Return the [X, Y] coordinate for the center point of the cell that contains the specified text.  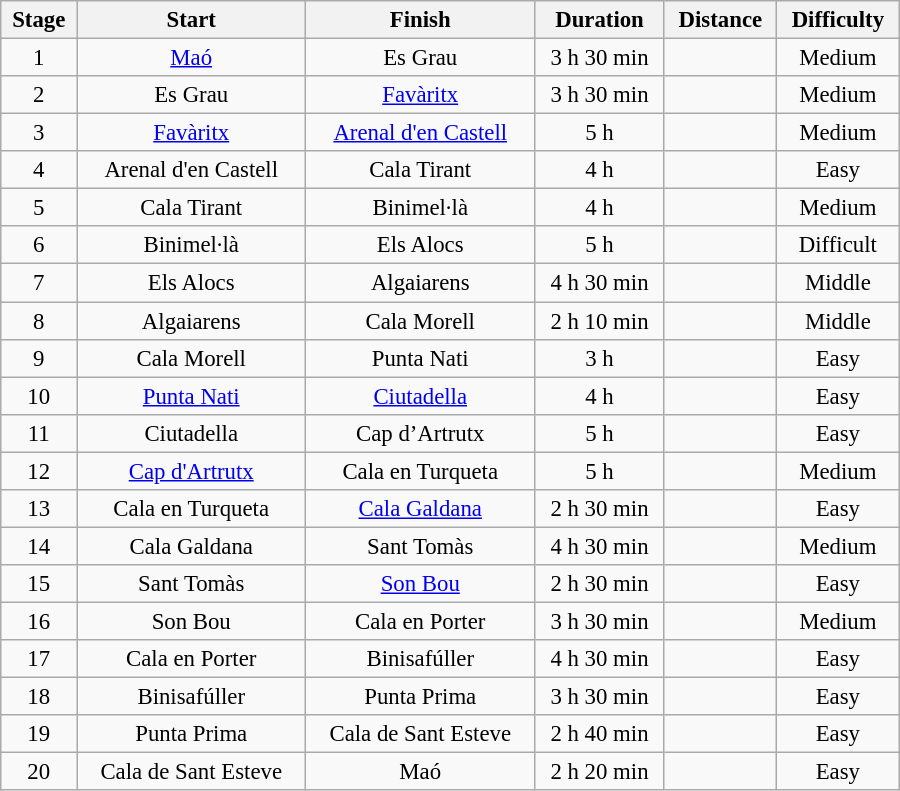
2 h 10 min [600, 321]
2 h 20 min [600, 772]
7 [39, 283]
3 h [600, 358]
4 [39, 170]
19 [39, 734]
Distance [720, 20]
15 [39, 584]
2 h 40 min [600, 734]
1 [39, 58]
Difficult [838, 245]
18 [39, 697]
Finish [420, 20]
13 [39, 509]
Cap d’Artrutx [420, 433]
11 [39, 433]
17 [39, 659]
6 [39, 245]
16 [39, 621]
5 [39, 208]
20 [39, 772]
3 [39, 133]
9 [39, 358]
Start [192, 20]
Cap d'Artrutx [192, 471]
14 [39, 546]
10 [39, 396]
12 [39, 471]
8 [39, 321]
Stage [39, 20]
Difficulty [838, 20]
2 [39, 95]
Duration [600, 20]
